Output the (X, Y) coordinate of the center of the cell containing the given text.  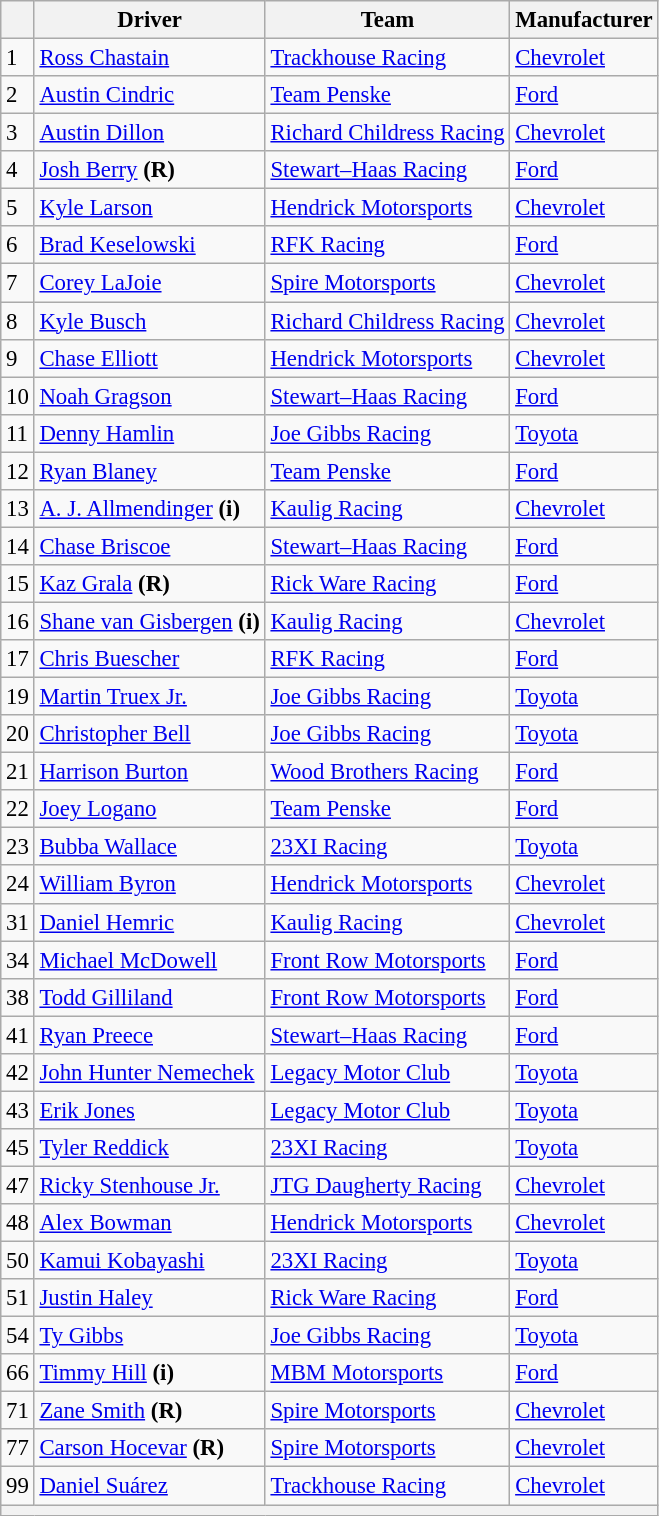
13 (18, 509)
Erik Jones (150, 1110)
23 (18, 847)
43 (18, 1110)
John Hunter Nemechek (150, 1073)
99 (18, 1486)
51 (18, 1298)
8 (18, 321)
Kamui Kobayashi (150, 1261)
Corey LaJoie (150, 283)
Wood Brothers Racing (388, 772)
50 (18, 1261)
Bubba Wallace (150, 847)
19 (18, 697)
12 (18, 471)
16 (18, 621)
Joey Logano (150, 809)
MBM Motorsports (388, 1373)
Todd Gilliland (150, 997)
Kaz Grala (R) (150, 584)
Harrison Burton (150, 772)
Chris Buescher (150, 659)
Daniel Suárez (150, 1486)
Ryan Preece (150, 1035)
34 (18, 960)
54 (18, 1336)
38 (18, 997)
71 (18, 1411)
Noah Gragson (150, 396)
Christopher Bell (150, 734)
Zane Smith (R) (150, 1411)
14 (18, 546)
Martin Truex Jr. (150, 697)
Tyler Reddick (150, 1148)
42 (18, 1073)
15 (18, 584)
William Byron (150, 885)
Shane van Gisbergen (i) (150, 621)
Chase Briscoe (150, 546)
41 (18, 1035)
Justin Haley (150, 1298)
2 (18, 95)
22 (18, 809)
Ricky Stenhouse Jr. (150, 1185)
10 (18, 396)
Chase Elliott (150, 358)
47 (18, 1185)
Ross Chastain (150, 58)
Ryan Blaney (150, 471)
Alex Bowman (150, 1223)
Ty Gibbs (150, 1336)
9 (18, 358)
Michael McDowell (150, 960)
21 (18, 772)
6 (18, 245)
5 (18, 208)
77 (18, 1449)
4 (18, 170)
11 (18, 433)
Austin Cindric (150, 95)
Carson Hocevar (R) (150, 1449)
Manufacturer (584, 20)
Austin Dillon (150, 133)
20 (18, 734)
48 (18, 1223)
Team (388, 20)
Brad Keselowski (150, 245)
45 (18, 1148)
3 (18, 133)
7 (18, 283)
Daniel Hemric (150, 922)
A. J. Allmendinger (i) (150, 509)
Driver (150, 20)
1 (18, 58)
Timmy Hill (i) (150, 1373)
24 (18, 885)
66 (18, 1373)
Denny Hamlin (150, 433)
Kyle Larson (150, 208)
Kyle Busch (150, 321)
17 (18, 659)
31 (18, 922)
Josh Berry (R) (150, 170)
JTG Daugherty Racing (388, 1185)
